Output the (X, Y) coordinate of the center of the cell containing the given text.  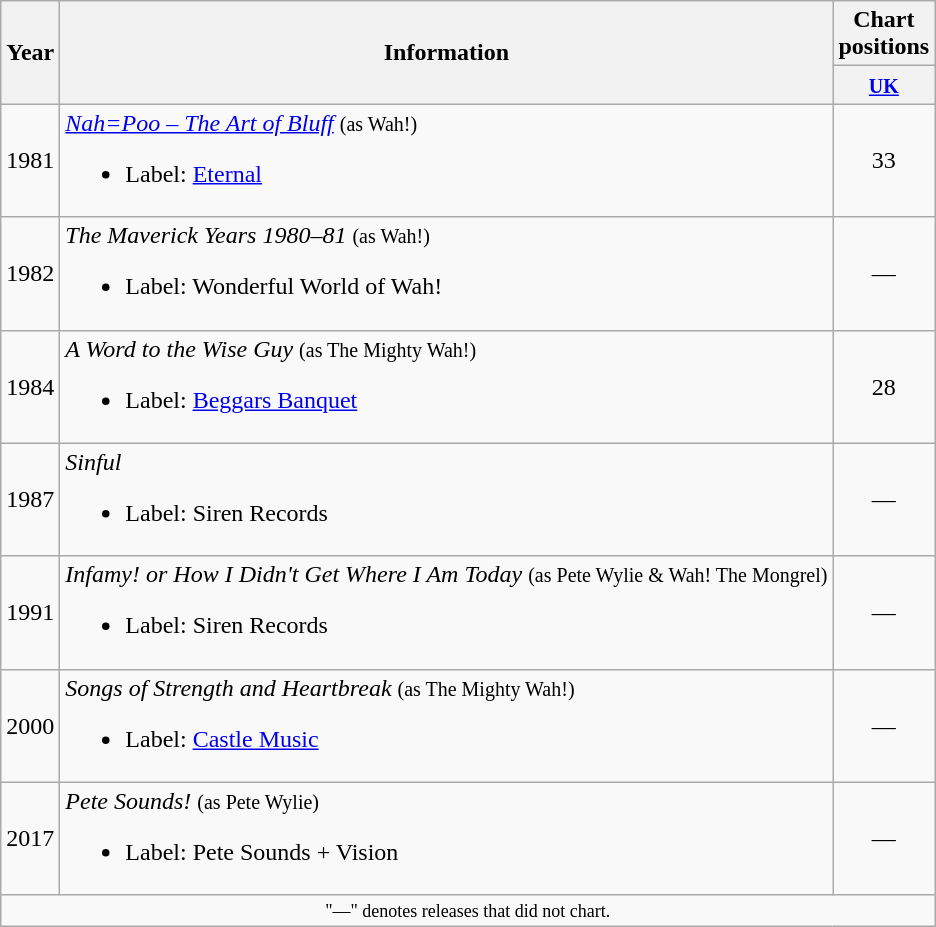
Songs of Strength and Heartbreak (as The Mighty Wah!)Label: Castle Music (446, 726)
UK (884, 85)
1982 (30, 274)
Pete Sounds! (as Pete Wylie)Label: Pete Sounds + Vision (446, 838)
28 (884, 386)
The Maverick Years 1980–81 (as Wah!)Label: Wonderful World of Wah! (446, 274)
Chart positions (884, 34)
A Word to the Wise Guy (as The Mighty Wah!)Label: Beggars Banquet (446, 386)
"—" denotes releases that did not chart. (468, 910)
1987 (30, 500)
Infamy! or How I Didn't Get Where I Am Today (as Pete Wylie & Wah! The Mongrel)Label: Siren Records (446, 612)
Year (30, 52)
SinfulLabel: Siren Records (446, 500)
1981 (30, 160)
Information (446, 52)
2000 (30, 726)
1984 (30, 386)
1991 (30, 612)
2017 (30, 838)
Nah=Poo – The Art of Bluff (as Wah!)Label: Eternal (446, 160)
33 (884, 160)
